Find where the given text appears and provide that cell's center as (X, Y) coordinate. 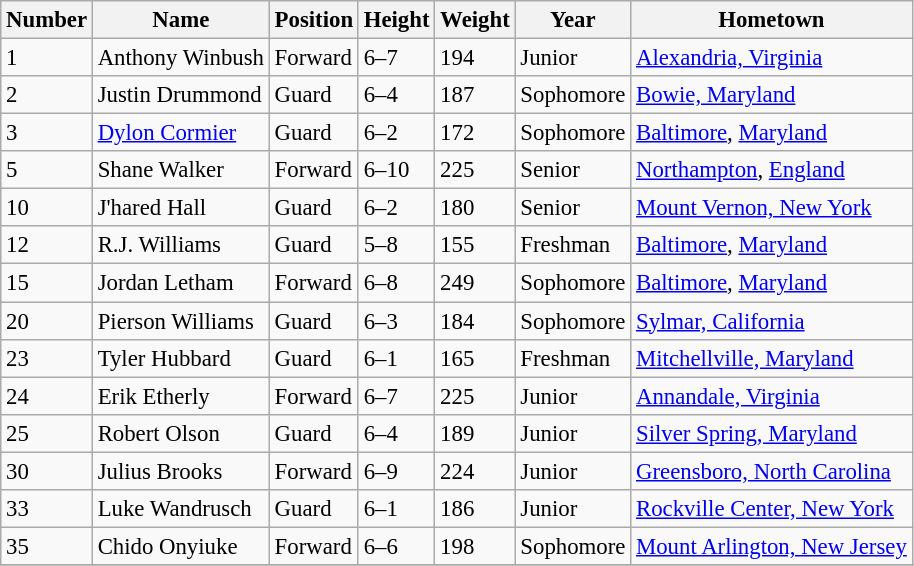
12 (47, 245)
198 (475, 546)
Height (396, 20)
Weight (475, 20)
Number (47, 20)
189 (475, 433)
224 (475, 471)
33 (47, 509)
Anthony Winbush (180, 58)
Mount Arlington, New Jersey (772, 546)
Year (573, 20)
5–8 (396, 245)
6–3 (396, 321)
Sylmar, California (772, 321)
165 (475, 358)
155 (475, 245)
R.J. Williams (180, 245)
Hometown (772, 20)
184 (475, 321)
Dylon Cormier (180, 133)
24 (47, 396)
180 (475, 208)
5 (47, 170)
6–9 (396, 471)
186 (475, 509)
10 (47, 208)
J'hared Hall (180, 208)
Shane Walker (180, 170)
249 (475, 283)
Rockville Center, New York (772, 509)
2 (47, 95)
25 (47, 433)
Justin Drummond (180, 95)
Mount Vernon, New York (772, 208)
Position (314, 20)
23 (47, 358)
3 (47, 133)
15 (47, 283)
Northampton, England (772, 170)
Silver Spring, Maryland (772, 433)
35 (47, 546)
6–8 (396, 283)
1 (47, 58)
6–10 (396, 170)
Mitchellville, Maryland (772, 358)
Pierson Williams (180, 321)
Julius Brooks (180, 471)
Robert Olson (180, 433)
Bowie, Maryland (772, 95)
172 (475, 133)
Erik Etherly (180, 396)
Name (180, 20)
Chido Onyiuke (180, 546)
20 (47, 321)
194 (475, 58)
187 (475, 95)
Jordan Letham (180, 283)
30 (47, 471)
Alexandria, Virginia (772, 58)
Annandale, Virginia (772, 396)
Luke Wandrusch (180, 509)
6–6 (396, 546)
Tyler Hubbard (180, 358)
Greensboro, North Carolina (772, 471)
